Return (X, Y) of the center of cell containing provided text 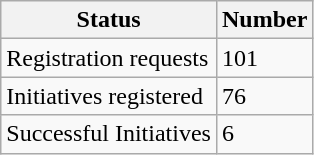
6 (264, 134)
76 (264, 96)
Initiatives registered (109, 96)
Number (264, 20)
Status (109, 20)
Registration requests (109, 58)
Successful Initiatives (109, 134)
101 (264, 58)
